Search for the cell housing the specified text and yield its [X, Y] center coordinate. 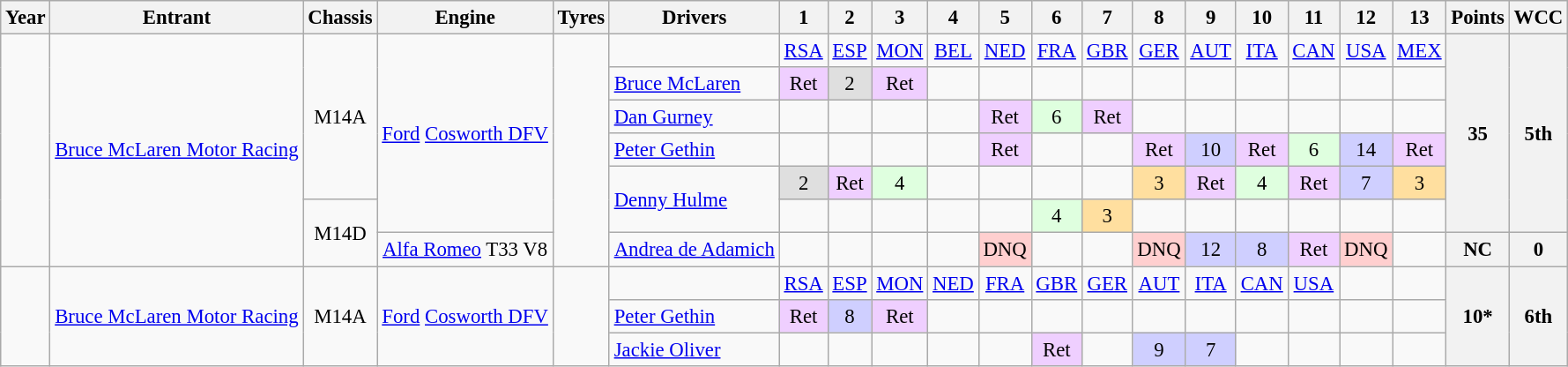
Chassis [340, 18]
Denny Hulme [695, 199]
1 [804, 18]
Engine [465, 18]
Entrant [176, 18]
BEL [954, 51]
Jackie Oliver [695, 349]
14 [1366, 150]
Andrea de Adamich [695, 250]
5th [1538, 134]
Alfa Romeo T33 V8 [465, 250]
WCC [1538, 18]
5 [1005, 18]
Dan Gurney [695, 117]
13 [1419, 18]
M14D [340, 233]
Tyres [581, 18]
0 [1538, 250]
Drivers [695, 18]
35 [1477, 134]
6th [1538, 316]
MEX [1419, 51]
Year [26, 18]
NC [1477, 250]
Points [1477, 18]
10* [1477, 316]
11 [1313, 18]
Bruce McLaren [695, 84]
